Provide the [X, Y] coordinate of the cell's center where the given text is located.  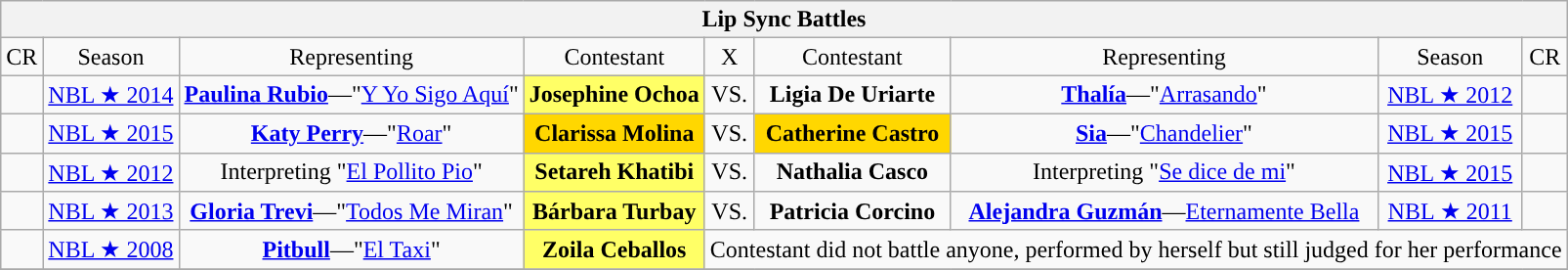
Gloria Trevi—"Todos Me Miran" [352, 211]
Ligia De Uriarte [852, 95]
Alejandra Guzmán—Eternamente Bella [1165, 211]
NBL ★ 2014 [111, 95]
Thalía—"Arrasando" [1165, 95]
Interpreting "Se dice de mi" [1165, 172]
Patricia Corcino [852, 211]
Katy Perry—"Roar" [352, 133]
Paulina Rubio—"Y Yo Sigo Aquí" [352, 95]
Setareh Khatibi [614, 172]
Sia—"Chandelier" [1165, 133]
Nathalia Casco [852, 172]
Josephine Ochoa [614, 95]
Contestant did not battle anyone, performed by herself but still judged for her performance [1135, 249]
Interpreting "El Pollito Pio" [352, 172]
Zoila Ceballos [614, 249]
NBL ★ 2008 [111, 249]
X [729, 57]
Catherine Castro [852, 133]
NBL ★ 2011 [1450, 211]
Lip Sync Battles [784, 20]
Clarissa Molina [614, 133]
Pitbull—"El Taxi" [352, 249]
NBL ★ 2013 [111, 211]
Bárbara Turbay [614, 211]
